For the text-containing cell, return its midpoint in (x, y) coordinate format. 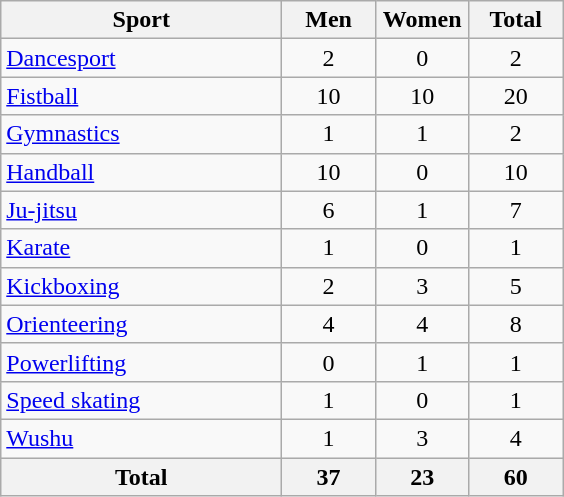
60 (516, 477)
Karate (142, 248)
Wushu (142, 438)
Fistball (142, 96)
Sport (142, 20)
20 (516, 96)
23 (422, 477)
6 (329, 210)
7 (516, 210)
Women (422, 20)
Dancesport (142, 58)
8 (516, 324)
Speed skating (142, 400)
Men (329, 20)
Ju-jitsu (142, 210)
5 (516, 286)
37 (329, 477)
Orienteering (142, 324)
Gymnastics (142, 134)
Kickboxing (142, 286)
Powerlifting (142, 362)
Handball (142, 172)
